Pinpoint the cell where the given text exists, returning its (x, y) midpoint coordinate. 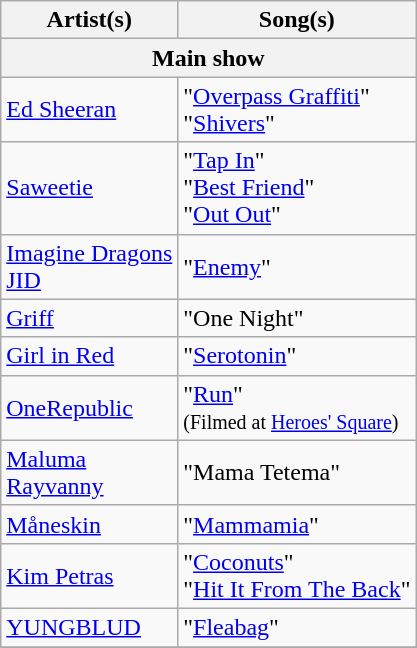
"Mama Tetema" (297, 472)
Griff (90, 318)
"Overpass Graffiti""Shivers" (297, 110)
MalumaRayvanny (90, 472)
"Coconuts""Hit It From The Back" (297, 576)
Kim Petras (90, 576)
"Fleabag" (297, 627)
"Serotonin" (297, 356)
Girl in Red (90, 356)
"One Night" (297, 318)
"Enemy" (297, 266)
Song(s) (297, 20)
OneRepublic (90, 408)
"Run"(Filmed at Heroes' Square) (297, 408)
Ed Sheeran (90, 110)
YUNGBLUD (90, 627)
"Tap In""Best Friend""Out Out" (297, 188)
Saweetie (90, 188)
Artist(s) (90, 20)
Main show (208, 58)
"Mammamia" (297, 524)
Måneskin (90, 524)
Imagine DragonsJID (90, 266)
